Return the (x, y) coordinate for the center point of the cell that contains the specified text.  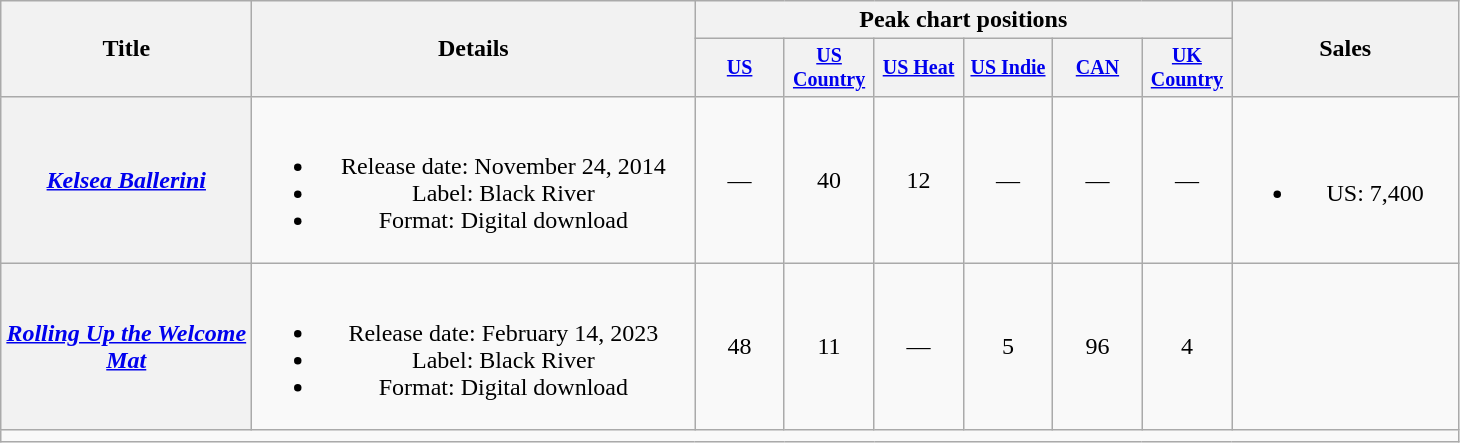
US Country (828, 68)
UK Country (1186, 68)
40 (828, 180)
Sales (1346, 49)
Details (474, 49)
4 (1186, 346)
Release date: November 24, 2014Label: Black RiverFormat: Digital download (474, 180)
Kelsea Ballerini (126, 180)
96 (1098, 346)
US Heat (918, 68)
US Indie (1008, 68)
CAN (1098, 68)
US (740, 68)
48 (740, 346)
Rolling Up the Welcome Mat (126, 346)
Release date: February 14, 2023Label: Black RiverFormat: Digital download (474, 346)
5 (1008, 346)
Peak chart positions (964, 20)
Title (126, 49)
US: 7,400 (1346, 180)
11 (828, 346)
12 (918, 180)
